Scan for the cell matching the given text and deliver its (x, y) coordinate at center. 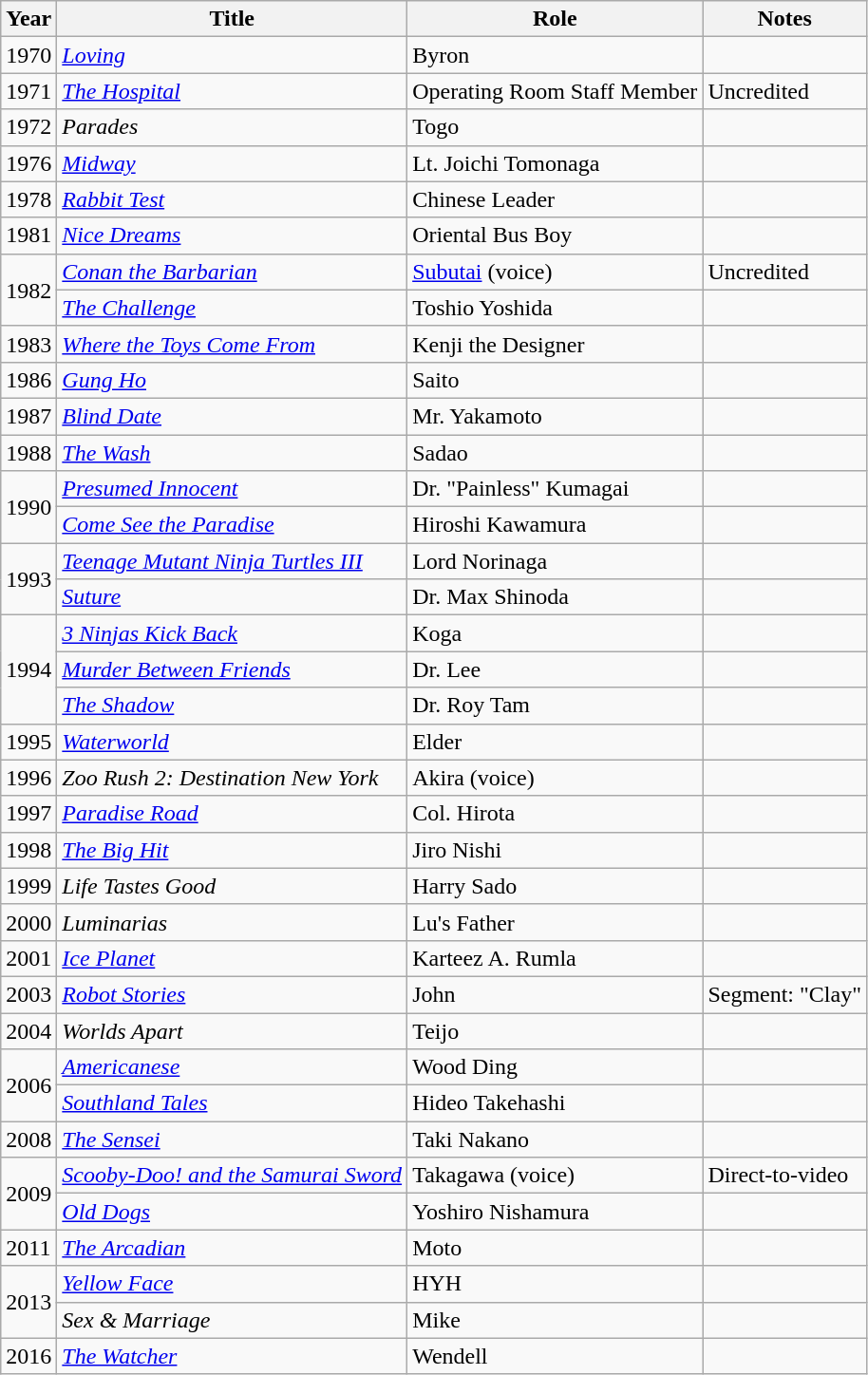
Oriental Bus Boy (555, 235)
Americanese (232, 1067)
1981 (28, 235)
Wendell (555, 1356)
1990 (28, 507)
1986 (28, 380)
Lu's Father (555, 922)
2011 (28, 1248)
Role (555, 19)
Col. Hirota (555, 814)
Takagawa (voice) (555, 1176)
Southland Tales (232, 1103)
2016 (28, 1356)
1998 (28, 850)
Subutai (voice) (555, 272)
Moto (555, 1248)
Hideo Takehashi (555, 1103)
Mike (555, 1320)
1976 (28, 163)
The Sensei (232, 1140)
Year (28, 19)
Yellow Face (232, 1284)
Paradise Road (232, 814)
The Arcadian (232, 1248)
1999 (28, 886)
1988 (28, 453)
1978 (28, 199)
1971 (28, 91)
2013 (28, 1302)
Dr. Max Shinoda (555, 597)
Sex & Marriage (232, 1320)
Old Dogs (232, 1212)
Kenji the Designer (555, 344)
Lt. Joichi Tomonaga (555, 163)
1993 (28, 579)
Sadao (555, 453)
1982 (28, 290)
1970 (28, 55)
Karteez A. Rumla (555, 958)
The Big Hit (232, 850)
Notes (784, 19)
Ice Planet (232, 958)
Parades (232, 127)
Yoshiro Nishamura (555, 1212)
Dr. "Painless" Kumagai (555, 489)
Title (232, 19)
Mr. Yakamoto (555, 416)
Loving (232, 55)
Presumed Innocent (232, 489)
The Wash (232, 453)
Taki Nakano (555, 1140)
1983 (28, 344)
Direct-to-video (784, 1176)
Togo (555, 127)
Robot Stories (232, 994)
2001 (28, 958)
Dr. Lee (555, 669)
Chinese Leader (555, 199)
Gung Ho (232, 380)
The Challenge (232, 308)
Zoo Rush 2: Destination New York (232, 778)
Wood Ding (555, 1067)
1987 (28, 416)
2004 (28, 1030)
Koga (555, 633)
1995 (28, 742)
John (555, 994)
Byron (555, 55)
Where the Toys Come From (232, 344)
Saito (555, 380)
HYH (555, 1284)
1996 (28, 778)
Toshio Yoshida (555, 308)
Scooby-Doo! and the Samurai Sword (232, 1176)
Murder Between Friends (232, 669)
Segment: "Clay" (784, 994)
Jiro Nishi (555, 850)
Rabbit Test (232, 199)
Midway (232, 163)
The Hospital (232, 91)
1972 (28, 127)
Dr. Roy Tam (555, 706)
Nice Dreams (232, 235)
1994 (28, 669)
Teenage Mutant Ninja Turtles III (232, 561)
Teijo (555, 1030)
The Watcher (232, 1356)
2008 (28, 1140)
Lord Norinaga (555, 561)
2000 (28, 922)
Elder (555, 742)
Worlds Apart (232, 1030)
Luminarias (232, 922)
Hiroshi Kawamura (555, 525)
Blind Date (232, 416)
3 Ninjas Kick Back (232, 633)
The Shadow (232, 706)
2006 (28, 1085)
Come See the Paradise (232, 525)
2003 (28, 994)
Life Tastes Good (232, 886)
Operating Room Staff Member (555, 91)
1997 (28, 814)
2009 (28, 1194)
Suture (232, 597)
Waterworld (232, 742)
Akira (voice) (555, 778)
Harry Sado (555, 886)
Conan the Barbarian (232, 272)
